Return the [X, Y] coordinate for the center point of the cell that contains the specified text.  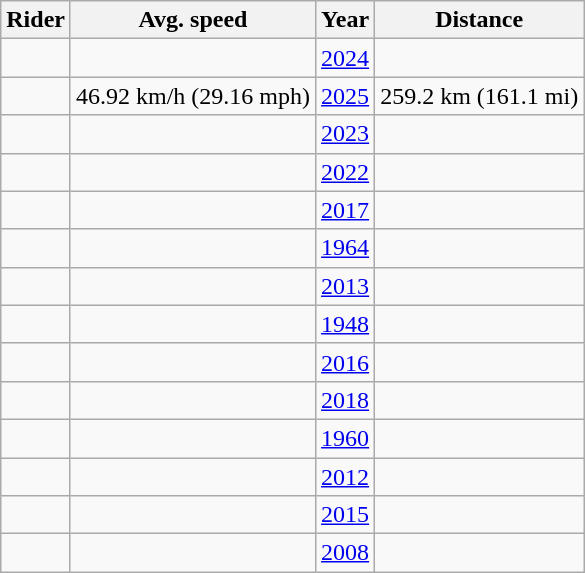
2024 [346, 58]
2022 [346, 172]
Avg. speed [192, 20]
Distance [480, 20]
2018 [346, 400]
2025 [346, 96]
46.92 km/h (29.16 mph) [192, 96]
1960 [346, 438]
2015 [346, 515]
1964 [346, 248]
2023 [346, 134]
Rider [36, 20]
2013 [346, 286]
Year [346, 20]
2008 [346, 553]
259.2 km (161.1 mi) [480, 96]
2012 [346, 477]
1948 [346, 324]
2016 [346, 362]
2017 [346, 210]
